Provide the (x, y) coordinate of the cell's center where the given text is located.  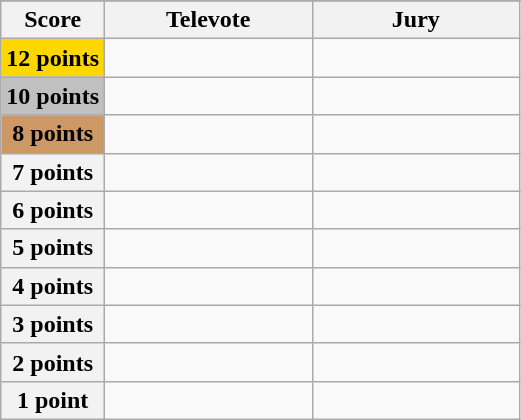
Televote (209, 20)
1 point (53, 400)
Jury (416, 20)
5 points (53, 248)
10 points (53, 96)
6 points (53, 210)
12 points (53, 58)
7 points (53, 172)
4 points (53, 286)
8 points (53, 134)
3 points (53, 324)
2 points (53, 362)
Score (53, 20)
